Find where the given text appears and provide that cell's center as (x, y) coordinate. 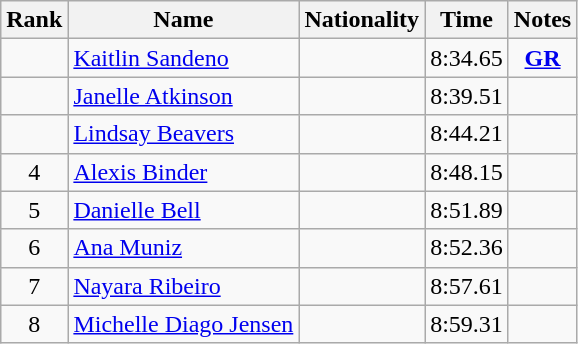
Janelle Atkinson (184, 96)
8:48.15 (467, 172)
Danielle Bell (184, 210)
4 (34, 172)
8:34.65 (467, 58)
8:44.21 (467, 134)
Michelle Diago Jensen (184, 324)
Name (184, 20)
8:52.36 (467, 248)
GR (542, 58)
Alexis Binder (184, 172)
Notes (542, 20)
Nayara Ribeiro (184, 286)
8 (34, 324)
7 (34, 286)
8:57.61 (467, 286)
Lindsay Beavers (184, 134)
Kaitlin Sandeno (184, 58)
5 (34, 210)
Ana Muniz (184, 248)
Rank (34, 20)
8:51.89 (467, 210)
Time (467, 20)
8:59.31 (467, 324)
6 (34, 248)
Nationality (362, 20)
8:39.51 (467, 96)
